Return the (x, y) coordinate for the center point of the cell that contains the specified text.  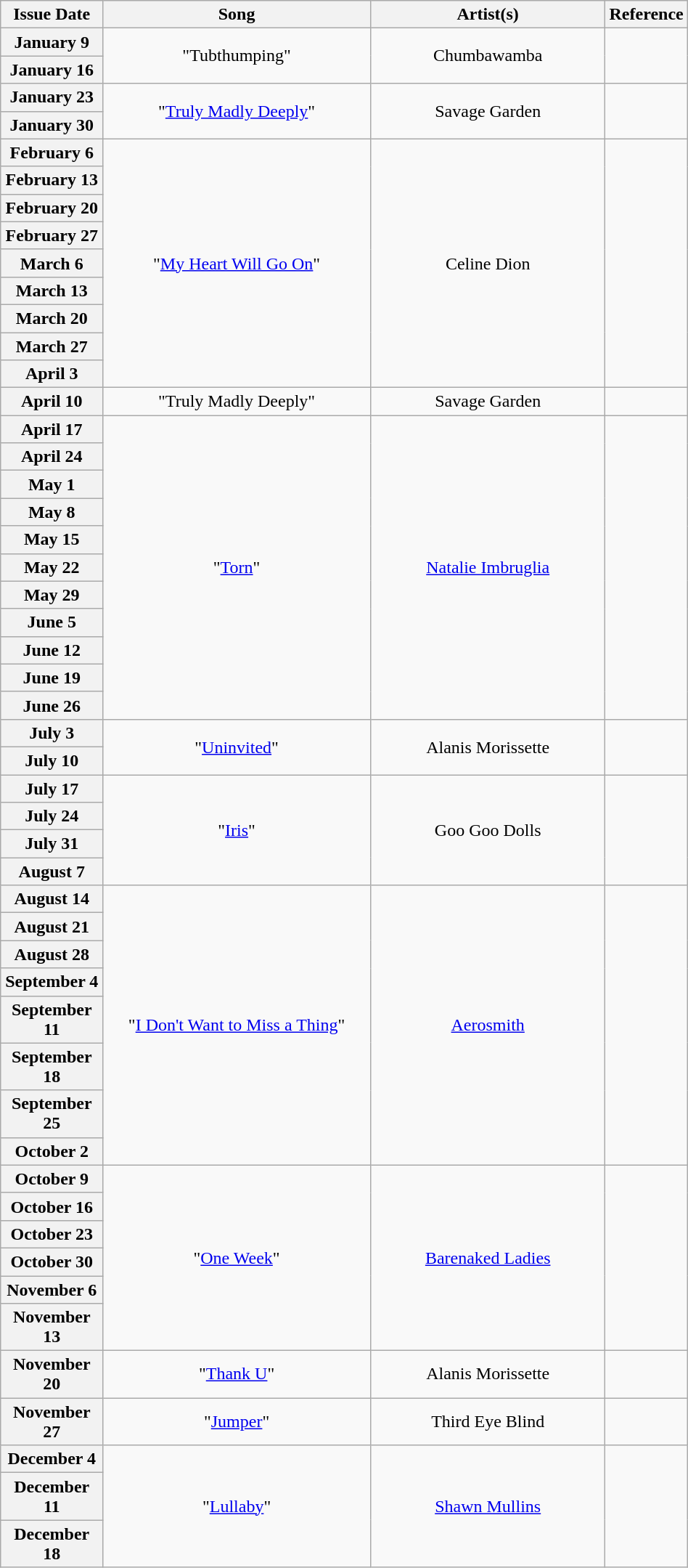
Aerosmith (488, 1025)
Natalie Imbruglia (488, 568)
September 4 (52, 982)
January 30 (52, 125)
January 9 (52, 42)
March 13 (52, 291)
Goo Goo Dolls (488, 829)
Third Eye Blind (488, 1422)
June 26 (52, 705)
November 20 (52, 1374)
January 16 (52, 70)
January 23 (52, 97)
February 13 (52, 180)
Reference (646, 15)
Song (237, 15)
February 6 (52, 153)
July 24 (52, 816)
July 3 (52, 733)
October 9 (52, 1179)
"Thank U" (237, 1374)
Shawn Mullins (488, 1506)
Issue Date (52, 15)
"Tubthumping" (237, 56)
"One Week" (237, 1258)
Celine Dion (488, 263)
October 30 (52, 1262)
October 23 (52, 1234)
March 6 (52, 263)
June 19 (52, 678)
October 2 (52, 1151)
May 15 (52, 540)
"Torn" (237, 568)
September 18 (52, 1066)
August 21 (52, 927)
December 18 (52, 1544)
December 4 (52, 1459)
November 6 (52, 1289)
"I Don't Want to Miss a Thing" (237, 1025)
May 1 (52, 484)
February 27 (52, 235)
September 11 (52, 1020)
April 3 (52, 374)
November 13 (52, 1328)
November 27 (52, 1422)
October 16 (52, 1206)
June 5 (52, 622)
"Uninvited" (237, 747)
April 17 (52, 429)
September 25 (52, 1114)
August 14 (52, 899)
June 12 (52, 650)
August 7 (52, 872)
August 28 (52, 954)
"Jumper" (237, 1422)
"Iris" (237, 829)
July 10 (52, 760)
May 29 (52, 595)
March 20 (52, 318)
April 10 (52, 402)
"My Heart Will Go On" (237, 263)
July 17 (52, 788)
February 20 (52, 208)
Barenaked Ladies (488, 1258)
"Lullaby" (237, 1506)
May 8 (52, 512)
April 24 (52, 457)
Chumbawamba (488, 56)
July 31 (52, 844)
Artist(s) (488, 15)
December 11 (52, 1496)
March 27 (52, 346)
May 22 (52, 567)
